Return [x, y] of the center of cell containing provided text 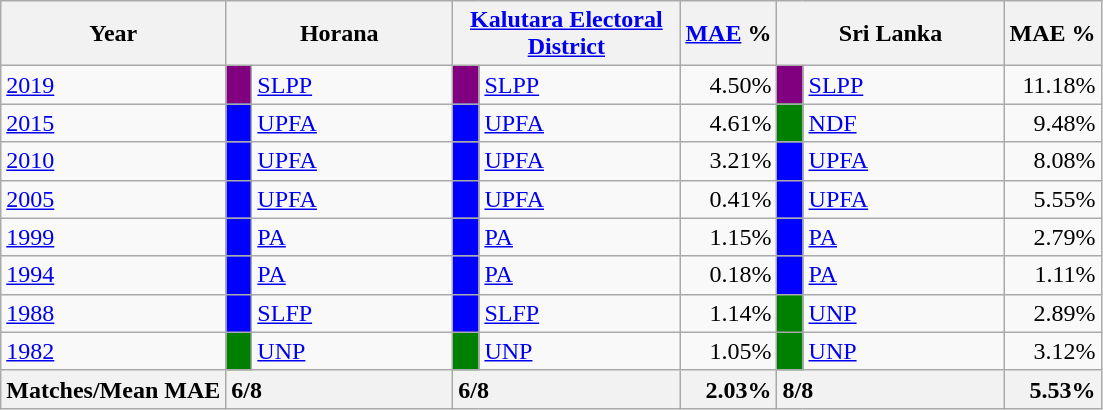
2.03% [728, 389]
1988 [114, 313]
2010 [114, 161]
4.50% [728, 85]
1999 [114, 237]
NDF [904, 123]
4.61% [728, 123]
Year [114, 34]
1.11% [1052, 275]
1.14% [728, 313]
1994 [114, 275]
9.48% [1052, 123]
8.08% [1052, 161]
Horana [340, 34]
0.18% [728, 275]
0.41% [728, 199]
Kalutara Electoral District [566, 34]
1.05% [728, 351]
2.89% [1052, 313]
2.79% [1052, 237]
3.21% [728, 161]
1982 [114, 351]
Matches/Mean MAE [114, 389]
5.53% [1052, 389]
2015 [114, 123]
Sri Lanka [890, 34]
1.15% [728, 237]
2005 [114, 199]
5.55% [1052, 199]
3.12% [1052, 351]
11.18% [1052, 85]
8/8 [890, 389]
2019 [114, 85]
